Return (x, y) of the center of cell containing provided text 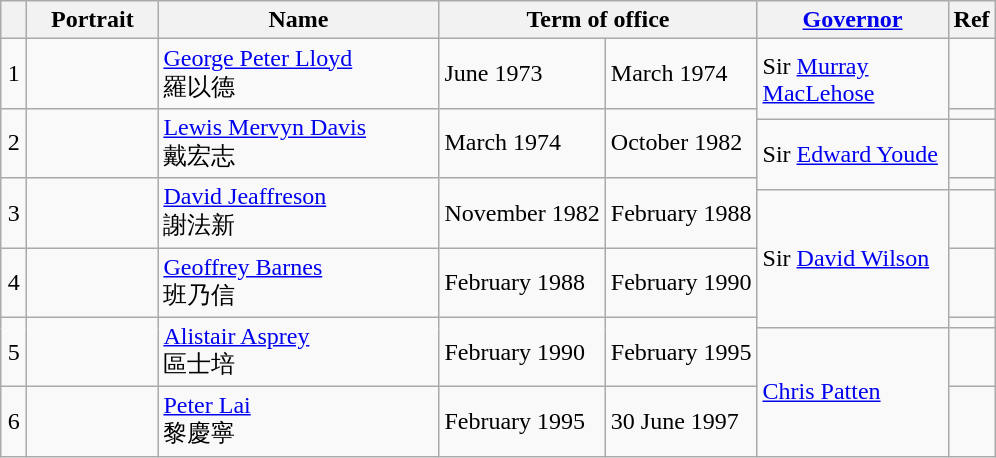
George Peter Lloyd羅以德 (298, 74)
Name (298, 20)
5 (14, 352)
Geoffrey Barnes班乃信 (298, 283)
June 1973 (522, 74)
Term of office (598, 20)
4 (14, 283)
Portrait (92, 20)
Ref (972, 20)
3 (14, 213)
Alistair Asprey區士培 (298, 352)
Chris Patten (852, 392)
6 (14, 422)
October 1982 (681, 143)
30 June 1997 (681, 422)
Sir Edward Youde (852, 154)
Sir David Wilson (852, 258)
Sir Murray MacLehose (852, 80)
Peter Lai黎慶寧 (298, 422)
Lewis Mervyn Davis戴宏志 (298, 143)
November 1982 (522, 213)
David Jeaffreson謝法新 (298, 213)
2 (14, 143)
1 (14, 74)
Governor (852, 20)
